Capture the cell that displays the provided text and extract its [x, y] central coordinate. 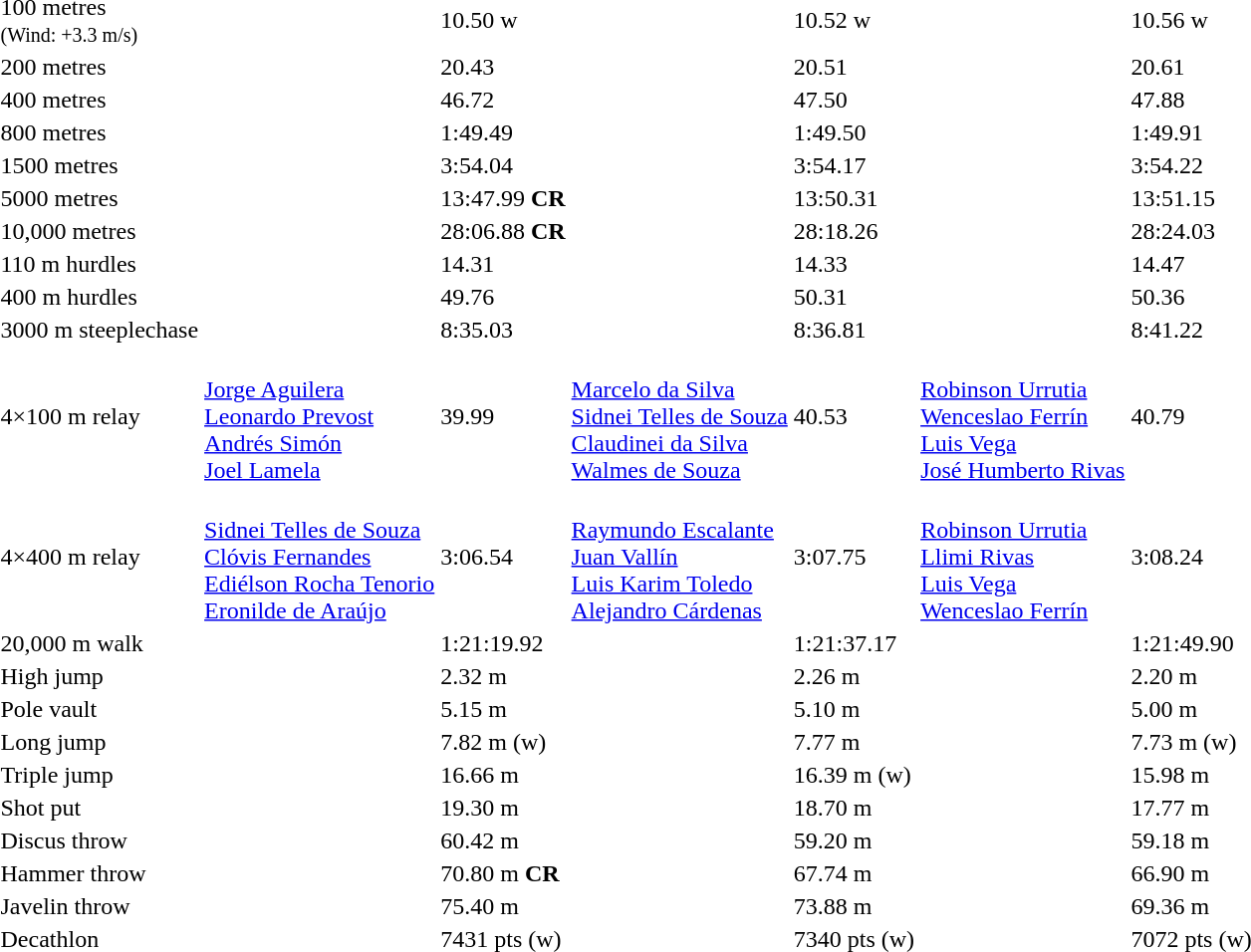
49.76 [503, 297]
Raymundo EscalanteJuan VallínLuis Karim ToledoAlejandro Cárdenas [679, 557]
7.77 m [854, 742]
20.51 [854, 67]
20.43 [503, 67]
40.53 [854, 416]
5.10 m [854, 709]
1:21:37.17 [854, 643]
8:35.03 [503, 330]
1:49.49 [503, 132]
67.74 m [854, 873]
28:18.26 [854, 231]
70.80 m CR [503, 873]
3:54.04 [503, 165]
39.99 [503, 416]
13:47.99 CR [503, 198]
50.31 [854, 297]
18.70 m [854, 808]
7.82 m (w) [503, 742]
13:50.31 [854, 198]
3:06.54 [503, 557]
60.42 m [503, 840]
2.32 m [503, 676]
1:49.50 [854, 132]
16.39 m (w) [854, 775]
46.72 [503, 100]
16.66 m [503, 775]
73.88 m [854, 906]
1:21:19.92 [503, 643]
47.50 [854, 100]
14.33 [854, 264]
19.30 m [503, 808]
8:36.81 [854, 330]
5.15 m [503, 709]
Marcelo da SilvaSidnei Telles de SouzaClaudinei da SilvaWalmes de Souza [679, 416]
75.40 m [503, 906]
Robinson UrrutiaLlimi RivasLuis VegaWenceslao Ferrín [1023, 557]
Jorge AguileraLeonardo PrevostAndrés SimónJoel Lamela [320, 416]
Robinson UrrutiaWenceslao FerrínLuis VegaJosé Humberto Rivas [1023, 416]
59.20 m [854, 840]
3:54.17 [854, 165]
3:07.75 [854, 557]
28:06.88 CR [503, 231]
2.26 m [854, 676]
Sidnei Telles de SouzaClóvis FernandesEdiélson Rocha TenorioEronilde de Araújo [320, 557]
14.31 [503, 264]
